Determine the (x, y) coordinate at the center of the cell enclosing the given text.  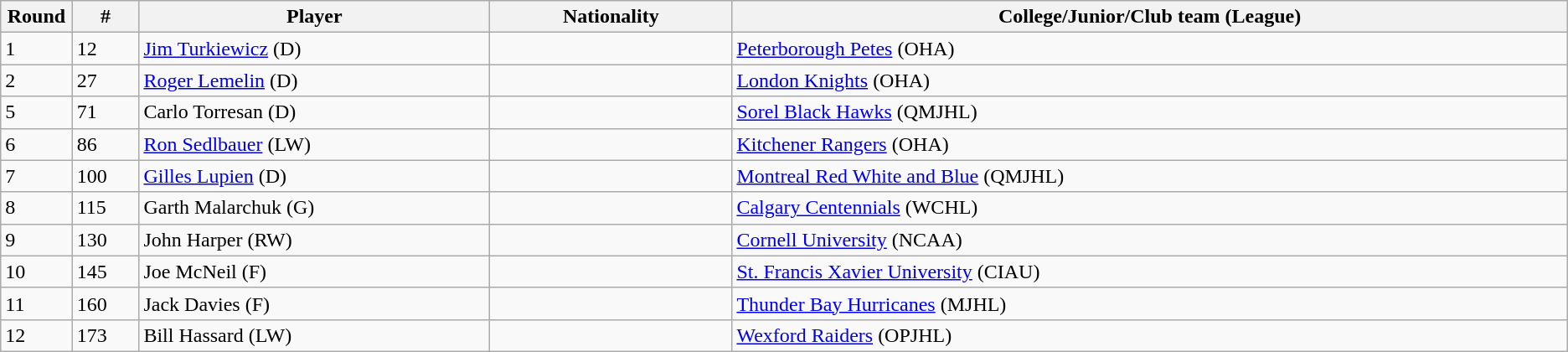
# (106, 17)
Sorel Black Hawks (QMJHL) (1149, 112)
173 (106, 335)
27 (106, 80)
11 (37, 303)
100 (106, 176)
Kitchener Rangers (OHA) (1149, 144)
160 (106, 303)
Wexford Raiders (OPJHL) (1149, 335)
St. Francis Xavier University (CIAU) (1149, 272)
Nationality (611, 17)
Jack Davies (F) (315, 303)
Gilles Lupien (D) (315, 176)
10 (37, 272)
London Knights (OHA) (1149, 80)
145 (106, 272)
115 (106, 208)
Calgary Centennials (WCHL) (1149, 208)
Ron Sedlbauer (LW) (315, 144)
John Harper (RW) (315, 240)
Garth Malarchuk (G) (315, 208)
Bill Hassard (LW) (315, 335)
Joe McNeil (F) (315, 272)
1 (37, 49)
2 (37, 80)
Montreal Red White and Blue (QMJHL) (1149, 176)
7 (37, 176)
Peterborough Petes (OHA) (1149, 49)
Roger Lemelin (D) (315, 80)
Carlo Torresan (D) (315, 112)
Player (315, 17)
College/Junior/Club team (League) (1149, 17)
71 (106, 112)
Cornell University (NCAA) (1149, 240)
8 (37, 208)
9 (37, 240)
86 (106, 144)
Jim Turkiewicz (D) (315, 49)
Thunder Bay Hurricanes (MJHL) (1149, 303)
5 (37, 112)
Round (37, 17)
130 (106, 240)
6 (37, 144)
